For the text-containing cell, return its midpoint in [x, y] coordinate format. 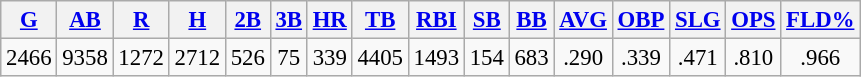
2712 [197, 58]
.290 [583, 58]
2B [248, 20]
TB [380, 20]
OPS [754, 20]
339 [330, 58]
.810 [754, 58]
SLG [698, 20]
4405 [380, 58]
2466 [29, 58]
1272 [141, 58]
RBI [436, 20]
SB [486, 20]
9358 [85, 58]
154 [486, 58]
HR [330, 20]
683 [532, 58]
1493 [436, 58]
FLD% [820, 20]
R [141, 20]
75 [288, 58]
526 [248, 58]
3B [288, 20]
OBP [640, 20]
H [197, 20]
.471 [698, 58]
AVG [583, 20]
G [29, 20]
AB [85, 20]
.339 [640, 58]
.966 [820, 58]
BB [532, 20]
